Capture the cell that displays the provided text and extract its (X, Y) central coordinate. 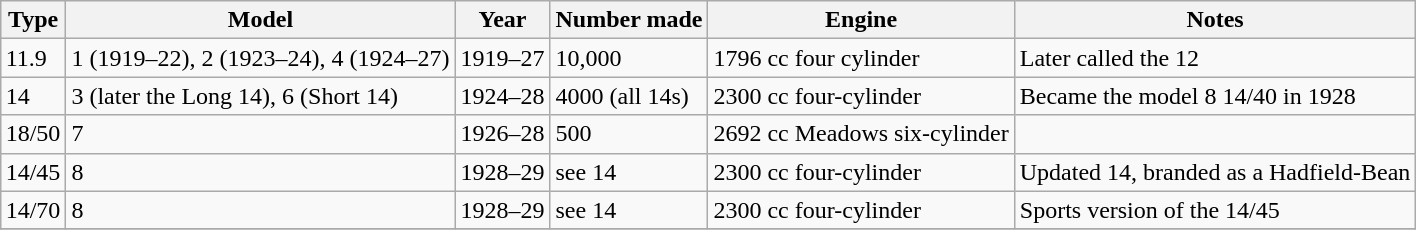
Became the model 8 14/40 in 1928 (1215, 96)
Year (502, 20)
Later called the 12 (1215, 58)
1796 cc four cylinder (861, 58)
500 (629, 134)
Engine (861, 20)
18/50 (33, 134)
Type (33, 20)
10,000 (629, 58)
14 (33, 96)
7 (260, 134)
1919–27 (502, 58)
2692 cc Meadows six-cylinder (861, 134)
1 (1919–22), 2 (1923–24), 4 (1924–27) (260, 58)
Model (260, 20)
Number made (629, 20)
1924–28 (502, 96)
4000 (all 14s) (629, 96)
14/45 (33, 172)
11.9 (33, 58)
Notes (1215, 20)
3 (later the Long 14), 6 (Short 14) (260, 96)
Updated 14, branded as a Hadfield-Bean (1215, 172)
14/70 (33, 210)
Sports version of the 14/45 (1215, 210)
1926–28 (502, 134)
